Provide the [x, y] coordinate of the cell's center where the given text is located.  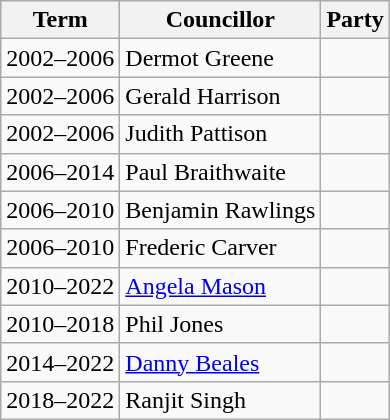
Term [60, 20]
Judith Pattison [220, 134]
Ranjit Singh [220, 400]
2010–2022 [60, 286]
2010–2018 [60, 324]
Paul Braithwaite [220, 172]
Gerald Harrison [220, 96]
Dermot Greene [220, 58]
Benjamin Rawlings [220, 210]
Councillor [220, 20]
Danny Beales [220, 362]
2018–2022 [60, 400]
2014–2022 [60, 362]
Frederic Carver [220, 248]
Party [355, 20]
Angela Mason [220, 286]
Phil Jones [220, 324]
2006–2014 [60, 172]
